From the cell containing the given text, extract its center point as [x, y] coordinate. 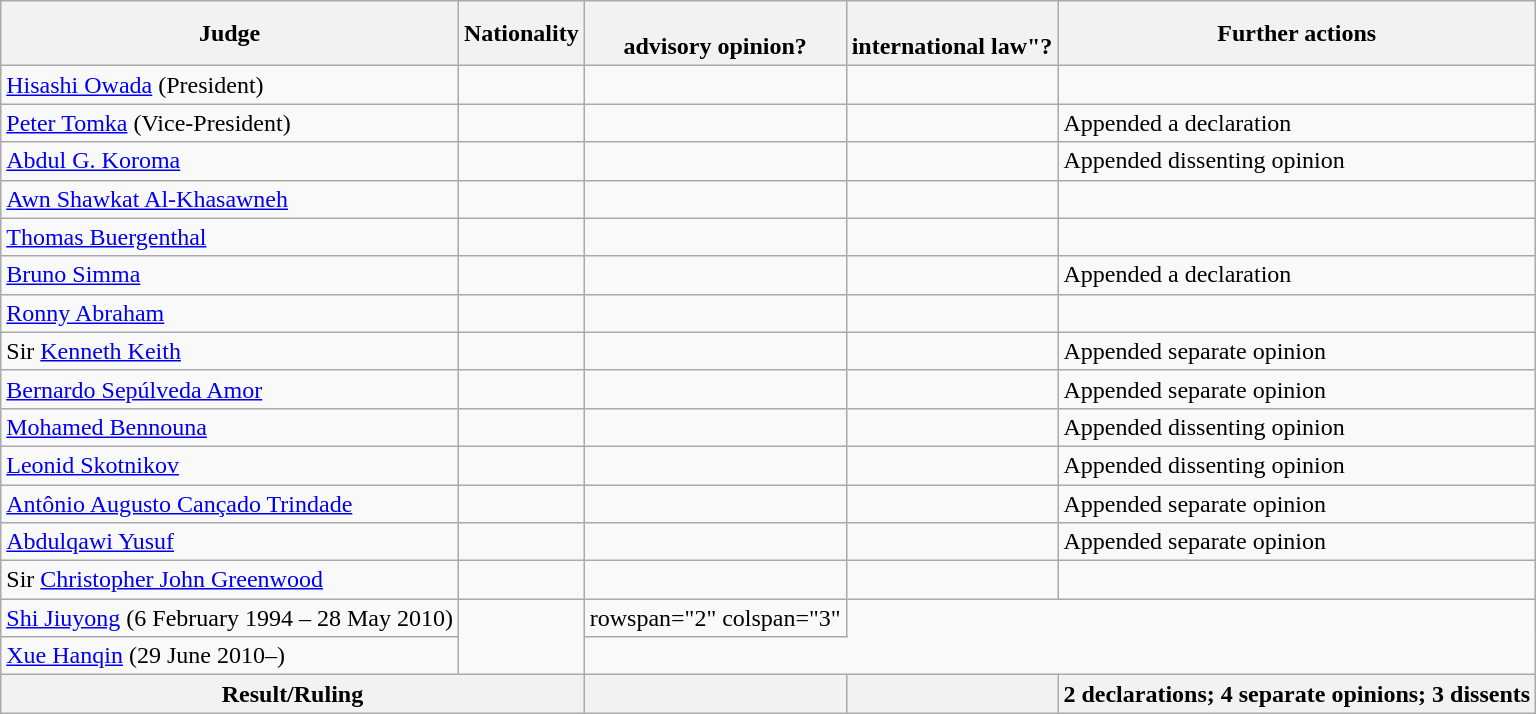
Sir Christopher John Greenwood [230, 580]
Abdul G. Koroma [230, 161]
Bruno Simma [230, 275]
Thomas Buergenthal [230, 237]
2 declarations; 4 separate opinions; 3 dissents [1297, 694]
Ronny Abraham [230, 313]
Hisashi Owada (President) [230, 85]
Peter Tomka (Vice-President) [230, 123]
Further actions [1297, 34]
Shi Jiuyong (6 February 1994 – 28 May 2010) [230, 618]
Sir Kenneth Keith [230, 351]
rowspan="2" colspan="3" [715, 618]
Antônio Augusto Cançado Trindade [230, 503]
Xue Hanqin (29 June 2010–) [230, 656]
Abdulqawi Yusuf [230, 542]
advisory opinion? [715, 34]
Result/Ruling [292, 694]
Mohamed Bennouna [230, 427]
Leonid Skotnikov [230, 465]
Bernardo Sepúlveda Amor [230, 389]
international law"? [952, 34]
Awn Shawkat Al-Khasawneh [230, 199]
Nationality [521, 34]
Judge [230, 34]
